Output the (X, Y) coordinate of the center of the cell containing the given text.  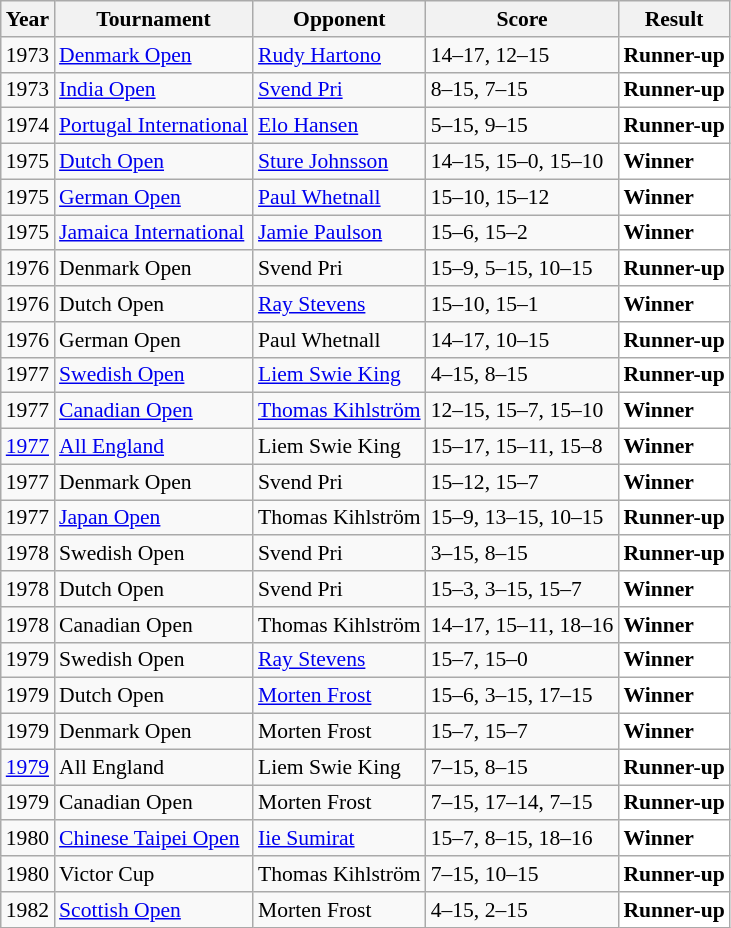
14–17, 15–11, 18–16 (522, 625)
15–10, 15–1 (522, 304)
7–15, 17–14, 7–15 (522, 803)
Rudy Hartono (340, 55)
Jamaica International (154, 233)
5–15, 9–15 (522, 126)
15–7, 15–0 (522, 660)
Sture Johnsson (340, 162)
Score (522, 19)
15–7, 15–7 (522, 732)
Elo Hansen (340, 126)
14–17, 12–15 (522, 55)
Result (674, 19)
Jamie Paulson (340, 233)
15–12, 15–7 (522, 482)
15–17, 15–11, 15–8 (522, 447)
1982 (28, 910)
4–15, 2–15 (522, 910)
12–15, 15–7, 15–10 (522, 411)
Tournament (154, 19)
15–6, 15–2 (522, 233)
7–15, 10–15 (522, 874)
14–17, 10–15 (522, 340)
15–9, 13–15, 10–15 (522, 518)
Iie Sumirat (340, 839)
4–15, 8–15 (522, 375)
14–15, 15–0, 15–10 (522, 162)
15–7, 8–15, 18–16 (522, 839)
15–3, 3–15, 15–7 (522, 589)
3–15, 8–15 (522, 554)
15–6, 3–15, 17–15 (522, 696)
Japan Open (154, 518)
7–15, 8–15 (522, 767)
15–10, 15–12 (522, 197)
Opponent (340, 19)
Year (28, 19)
Victor Cup (154, 874)
Scottish Open (154, 910)
Portugal International (154, 126)
1974 (28, 126)
8–15, 7–15 (522, 90)
India Open (154, 90)
15–9, 5–15, 10–15 (522, 269)
Chinese Taipei Open (154, 839)
